From the cell containing the given text, extract its center point as [X, Y] coordinate. 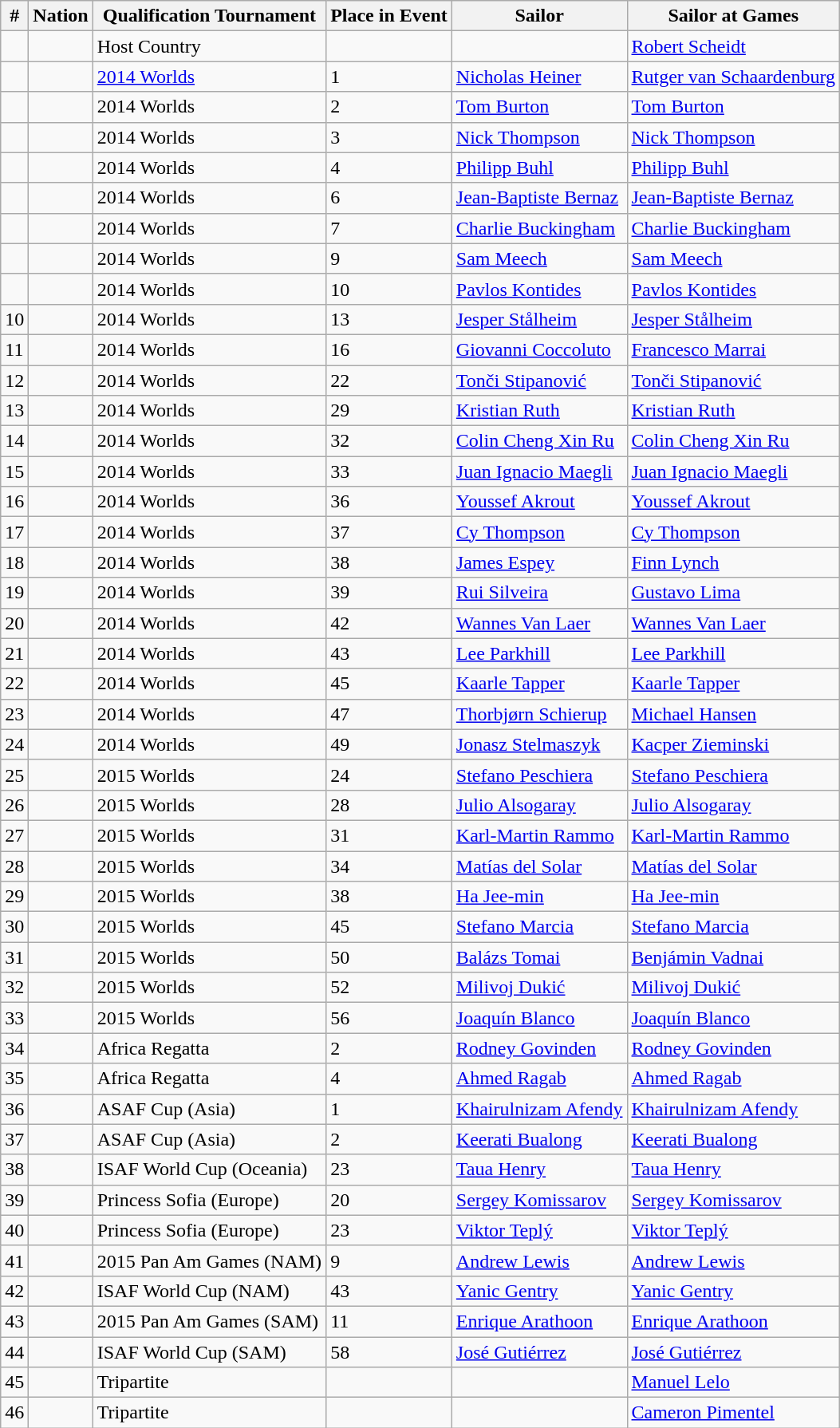
Qualification Tournament [209, 16]
Balázs Tomai [539, 957]
40 [14, 1230]
2015 Pan Am Games (SAM) [209, 1321]
18 [14, 562]
Benjámin Vadnai [734, 957]
26 [14, 805]
ISAF World Cup (Oceania) [209, 1170]
Gustavo Lima [734, 593]
Michael Hansen [734, 714]
47 [389, 714]
Sailor at Games [734, 16]
Finn Lynch [734, 562]
12 [14, 381]
6 [389, 198]
# [14, 16]
41 [14, 1260]
ISAF World Cup (SAM) [209, 1352]
Thorbjørn Schierup [539, 714]
46 [14, 1413]
Nicholas Heiner [539, 77]
Rui Silveira [539, 593]
Rutger van Schaardenburg [734, 77]
James Espey [539, 562]
27 [14, 835]
3 [389, 137]
Host Country [209, 46]
52 [389, 988]
56 [389, 1018]
58 [389, 1352]
Giovanni Coccoluto [539, 349]
35 [14, 1079]
Nation [61, 16]
Place in Event [389, 16]
25 [14, 775]
Francesco Marrai [734, 349]
50 [389, 957]
Kacper Zieminski [734, 744]
Robert Scheidt [734, 46]
44 [14, 1352]
Sailor [539, 16]
7 [389, 228]
2015 Pan Am Games (NAM) [209, 1260]
30 [14, 927]
Cameron Pimentel [734, 1413]
49 [389, 744]
Jonasz Stelmaszyk [539, 744]
14 [14, 441]
ISAF World Cup (NAM) [209, 1291]
19 [14, 593]
Manuel Lelo [734, 1383]
17 [14, 532]
15 [14, 471]
21 [14, 653]
